For the text-containing cell, return its midpoint in (x, y) coordinate format. 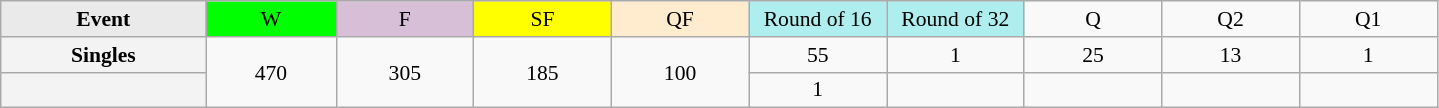
305 (405, 72)
W (271, 19)
Q1 (1368, 19)
SF (543, 19)
QF (680, 19)
185 (543, 72)
25 (1093, 55)
55 (818, 55)
Q2 (1231, 19)
Q (1093, 19)
Event (104, 19)
Singles (104, 55)
F (405, 19)
Round of 32 (955, 19)
100 (680, 72)
13 (1231, 55)
Round of 16 (818, 19)
470 (271, 72)
